Find where the given text appears and provide that cell's center as [x, y] coordinate. 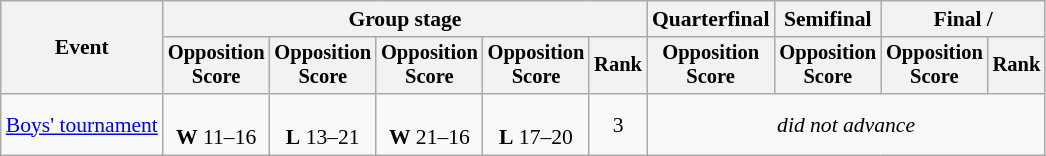
Boys' tournament [82, 124]
Event [82, 48]
3 [618, 124]
Quarterfinal [711, 19]
Final / [963, 19]
Group stage [405, 19]
did not advance [846, 124]
W 11–16 [216, 124]
Semifinal [828, 19]
W 21–16 [430, 124]
L 17–20 [536, 124]
L 13–21 [322, 124]
